Output the (x, y) coordinate of the center of the cell containing the given text.  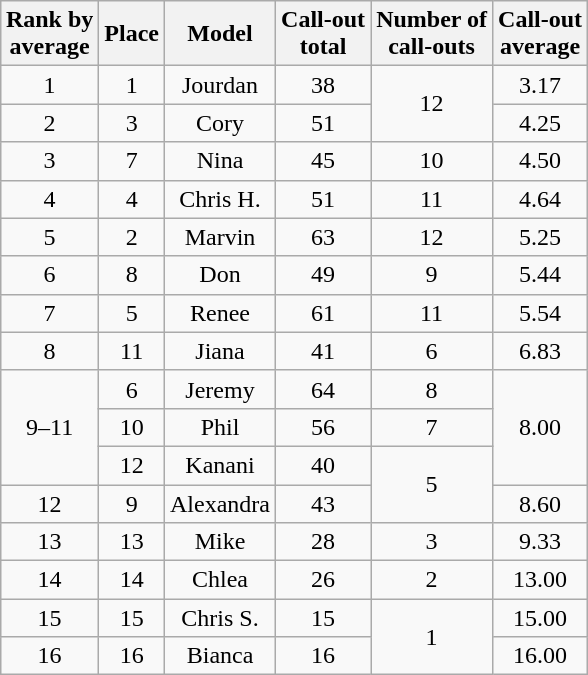
Marvin (220, 237)
8.00 (540, 427)
43 (324, 503)
9.33 (540, 542)
Alexandra (220, 503)
6.83 (540, 351)
5.25 (540, 237)
Chris S. (220, 618)
Rank byaverage (49, 34)
4.50 (540, 161)
8.60 (540, 503)
Bianca (220, 656)
56 (324, 427)
Cory (220, 123)
26 (324, 580)
Mike (220, 542)
Call-outaverage (540, 34)
28 (324, 542)
9–11 (49, 427)
Call-outtotal (324, 34)
Kanani (220, 465)
Place (132, 34)
63 (324, 237)
45 (324, 161)
41 (324, 351)
Don (220, 275)
Jeremy (220, 389)
61 (324, 313)
49 (324, 275)
3.17 (540, 85)
15.00 (540, 618)
16.00 (540, 656)
Phil (220, 427)
4.25 (540, 123)
Number ofcall-outs (432, 34)
Renee (220, 313)
Chris H. (220, 199)
Chlea (220, 580)
Jiana (220, 351)
Nina (220, 161)
5.44 (540, 275)
64 (324, 389)
Model (220, 34)
Jourdan (220, 85)
4.64 (540, 199)
13.00 (540, 580)
38 (324, 85)
40 (324, 465)
5.54 (540, 313)
